Detect which cell encompasses the target text, then output its [x, y] center coordinate. 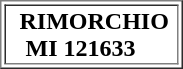
RIMORCHIO MI 121633 [90, 34]
